Search for the cell housing the specified text and yield its [x, y] center coordinate. 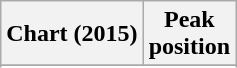
Peakposition [189, 34]
Chart (2015) [72, 34]
